Detect which cell encompasses the target text, then output its (x, y) center coordinate. 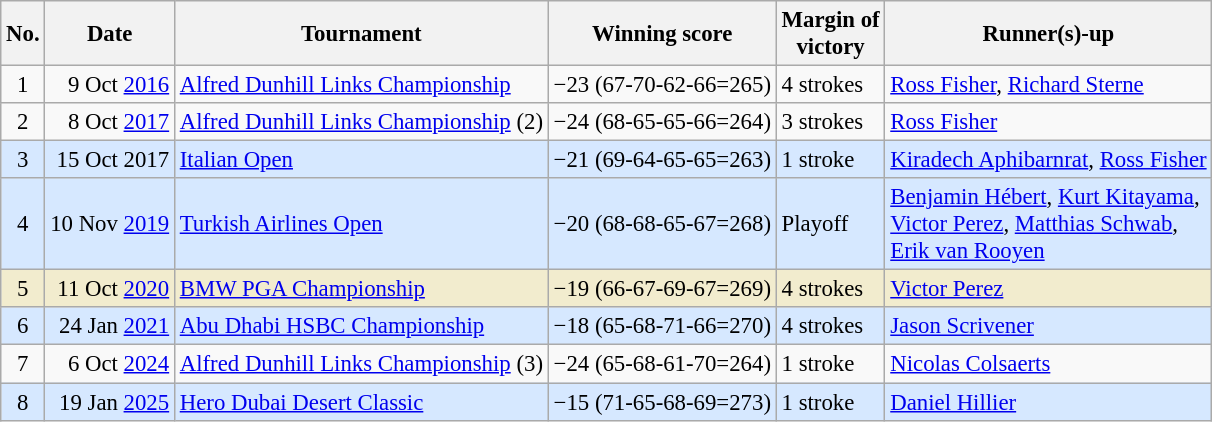
Alfred Dunhill Links Championship (361, 85)
15 Oct 2017 (110, 160)
11 Oct 2020 (110, 289)
Runner(s)-up (1048, 34)
Ross Fisher, Richard Sterne (1048, 85)
8 (23, 402)
3 strokes (830, 122)
4 (23, 224)
6 Oct 2024 (110, 364)
Italian Open (361, 160)
−20 (68-68-65-67=268) (662, 224)
Kiradech Aphibarnrat, Ross Fisher (1048, 160)
19 Jan 2025 (110, 402)
Benjamin Hébert, Kurt Kitayama, Victor Perez, Matthias Schwab, Erik van Rooyen (1048, 224)
2 (23, 122)
1 (23, 85)
Ross Fisher (1048, 122)
8 Oct 2017 (110, 122)
24 Jan 2021 (110, 327)
Victor Perez (1048, 289)
Playoff (830, 224)
Turkish Airlines Open (361, 224)
−24 (68-65-65-66=264) (662, 122)
−24 (65-68-61-70=264) (662, 364)
Tournament (361, 34)
6 (23, 327)
Alfred Dunhill Links Championship (3) (361, 364)
Daniel Hillier (1048, 402)
7 (23, 364)
BMW PGA Championship (361, 289)
Alfred Dunhill Links Championship (2) (361, 122)
−19 (66-67-69-67=269) (662, 289)
−23 (67-70-62-66=265) (662, 85)
−21 (69-64-65-65=263) (662, 160)
No. (23, 34)
Hero Dubai Desert Classic (361, 402)
Winning score (662, 34)
Date (110, 34)
−18 (65-68-71-66=270) (662, 327)
Nicolas Colsaerts (1048, 364)
−15 (71-65-68-69=273) (662, 402)
Jason Scrivener (1048, 327)
Abu Dhabi HSBC Championship (361, 327)
3 (23, 160)
Margin ofvictory (830, 34)
5 (23, 289)
10 Nov 2019 (110, 224)
9 Oct 2016 (110, 85)
